Scan for the cell matching the given text and deliver its [x, y] coordinate at center. 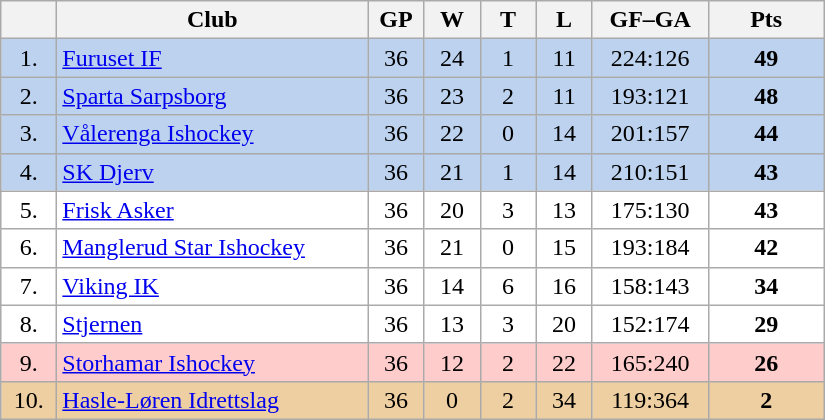
Viking IK [212, 286]
26 [766, 362]
Furuset IF [212, 58]
16 [564, 286]
2. [29, 96]
193:184 [650, 248]
8. [29, 324]
Pts [766, 20]
48 [766, 96]
6 [508, 286]
W [452, 20]
23 [452, 96]
T [508, 20]
Vålerenga Ishockey [212, 134]
165:240 [650, 362]
119:364 [650, 400]
Storhamar Ishockey [212, 362]
193:121 [650, 96]
10. [29, 400]
12 [452, 362]
42 [766, 248]
158:143 [650, 286]
44 [766, 134]
224:126 [650, 58]
Manglerud Star Ishockey [212, 248]
L [564, 20]
152:174 [650, 324]
SK Djerv [212, 172]
5. [29, 210]
15 [564, 248]
3. [29, 134]
Stjernen [212, 324]
Sparta Sarpsborg [212, 96]
9. [29, 362]
29 [766, 324]
24 [452, 58]
201:157 [650, 134]
Hasle-Løren Idrettslag [212, 400]
210:151 [650, 172]
Frisk Asker [212, 210]
1. [29, 58]
7. [29, 286]
GP [396, 20]
Club [212, 20]
4. [29, 172]
49 [766, 58]
175:130 [650, 210]
6. [29, 248]
GF–GA [650, 20]
